Find where the given text appears and provide that cell's center as [x, y] coordinate. 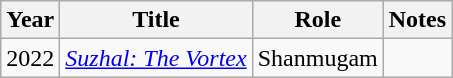
Role [318, 20]
2022 [30, 58]
Year [30, 20]
Notes [417, 20]
Title [156, 20]
Suzhal: The Vortex [156, 58]
Shanmugam [318, 58]
